For the text-containing cell, return its midpoint in (X, Y) coordinate format. 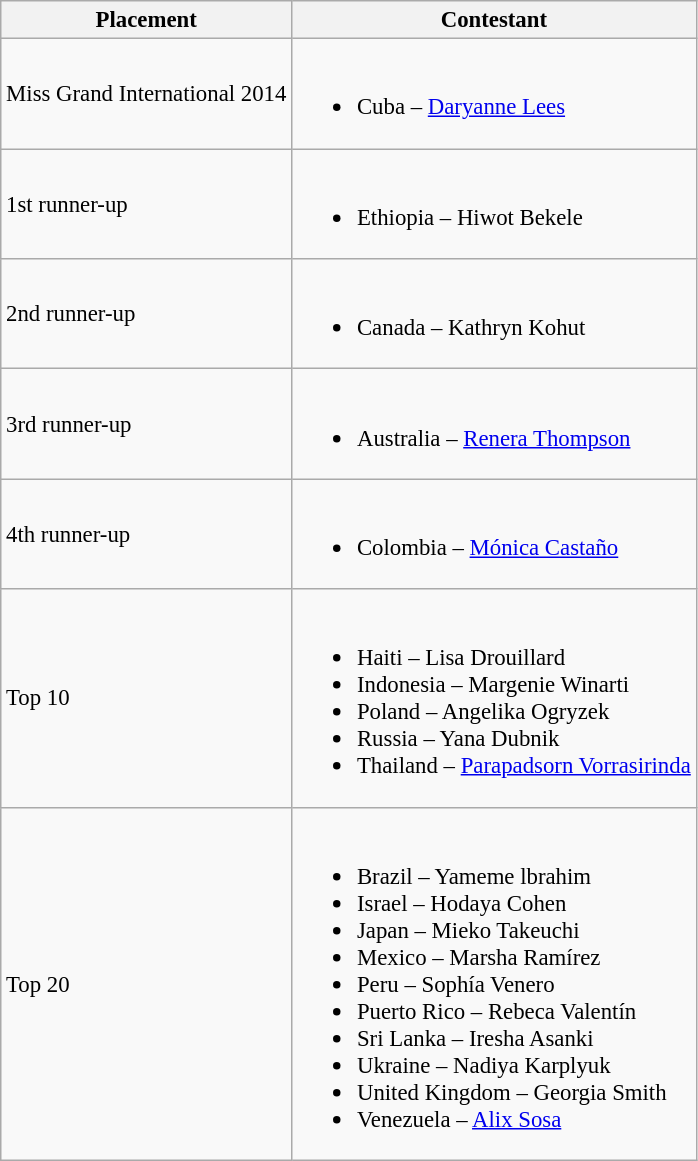
Colombia – Mónica Castaño (494, 534)
Top 10 (146, 698)
Australia – Renera Thompson (494, 424)
Ethiopia – Hiwot Bekele (494, 204)
4th runner-up (146, 534)
Haiti – Lisa Drouillard Indonesia – Margenie Winarti Poland – Angelika Ogryzek Russia – Yana Dubnik Thailand – Parapadsorn Vorrasirinda (494, 698)
1st runner-up (146, 204)
Canada – Kathryn Kohut (494, 314)
Contestant (494, 20)
3rd runner-up (146, 424)
Cuba – Daryanne Lees (494, 94)
Top 20 (146, 984)
2nd runner-up (146, 314)
Miss Grand International 2014 (146, 94)
Placement (146, 20)
